From the cell containing the given text, extract its center point as [x, y] coordinate. 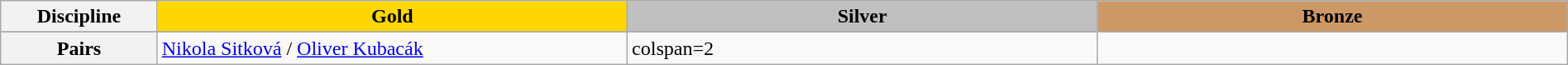
Pairs [79, 48]
Discipline [79, 17]
Bronze [1332, 17]
Nikola Sitková / Oliver Kubacák [392, 48]
Silver [863, 17]
Gold [392, 17]
colspan=2 [863, 48]
